Provide the (X, Y) coordinate of the cell's center where the given text is located.  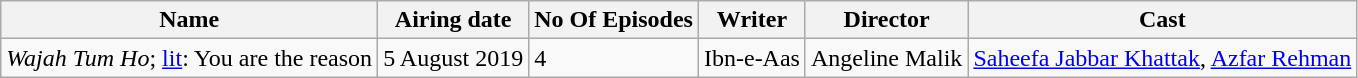
4 (614, 58)
Angeline Malik (886, 58)
Writer (752, 20)
5 August 2019 (454, 58)
Cast (1162, 20)
Name (190, 20)
Wajah Tum Ho; lit: You are the reason (190, 58)
No Of Episodes (614, 20)
Ibn-e-Aas (752, 58)
Director (886, 20)
Saheefa Jabbar Khattak, Azfar Rehman (1162, 58)
Airing date (454, 20)
